Determine the [x, y] coordinate at the center of the cell enclosing the given text.  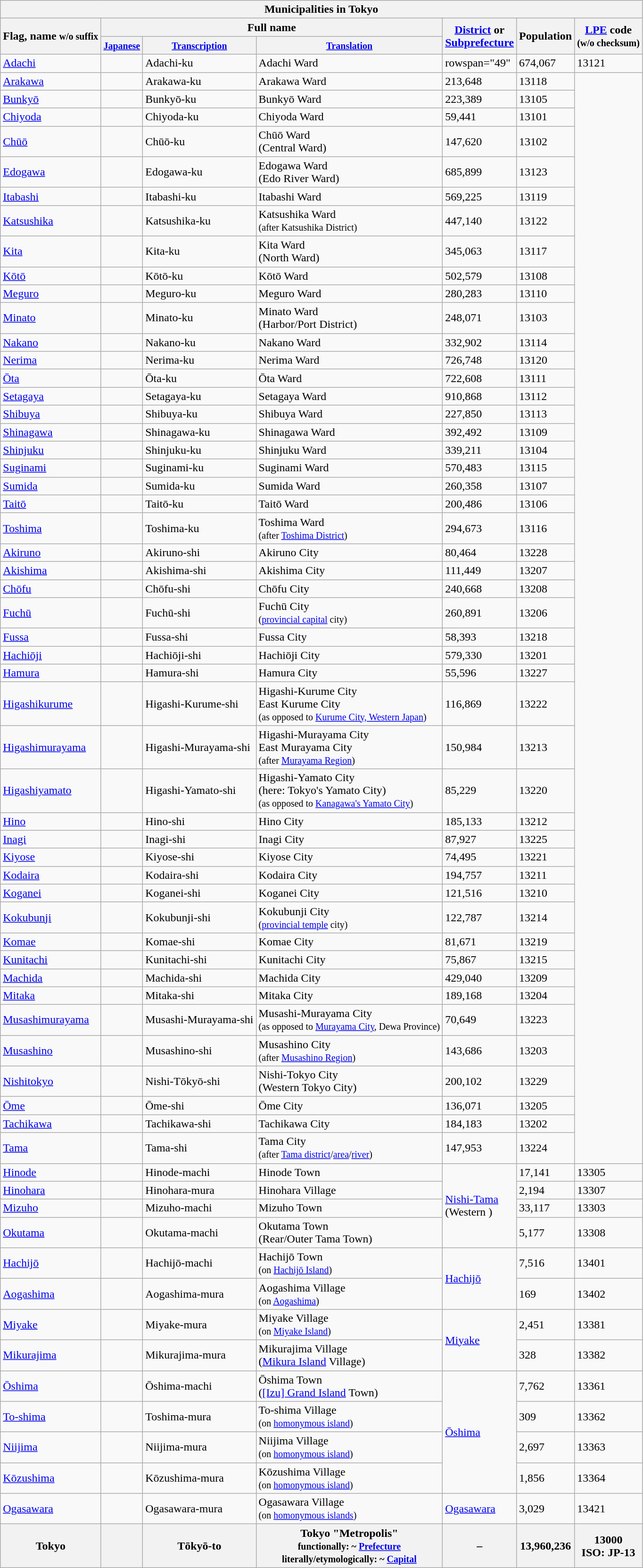
Nakano [51, 342]
Translation [349, 45]
Katsushika Ward(after Katsushika District) [349, 221]
55,596 [480, 673]
70,649 [480, 1020]
13307 [609, 1190]
248,071 [480, 318]
Itabashi Ward [349, 196]
13105 [546, 99]
Sumida-ku [199, 486]
Toshima-mura [199, 1417]
150,984 [480, 747]
13112 [546, 396]
13107 [546, 486]
Nakano Ward [349, 342]
147,953 [480, 1148]
Tokyo [51, 1546]
Niijima [51, 1447]
13204 [546, 996]
Tama-shi [199, 1148]
Kunitachi-shi [199, 959]
Hamura-shi [199, 673]
2,697 [546, 1447]
Ōshima-machi [199, 1386]
Kōtō [51, 276]
Kunitachi City [349, 959]
Hinode-machi [199, 1172]
Hachiōji-shi [199, 655]
7,516 [546, 1263]
13115 [546, 468]
To-shima Village(on homonymous island) [349, 1417]
13104 [546, 450]
Katsushika-ku [199, 221]
Kodaira-shi [199, 875]
– [480, 1546]
Suginami [51, 468]
Kōtō-ku [199, 276]
Transcription [199, 45]
200,102 [480, 1081]
213,648 [480, 81]
147,620 [480, 142]
13114 [546, 342]
223,389 [480, 99]
58,393 [480, 637]
13220 [546, 791]
13101 [546, 117]
13111 [546, 378]
726,748 [480, 360]
502,579 [480, 276]
Kunitachi [51, 959]
Hino-shi [199, 821]
Minato Ward(Harbor/Port District) [349, 318]
Niijima Village(on homonymous island) [349, 1447]
Koganei-shi [199, 893]
80,464 [480, 552]
Meguro-ku [199, 294]
Hino [51, 821]
Toshima [51, 528]
309 [546, 1417]
13210 [546, 893]
Shinjuku Ward [349, 450]
Meguro Ward [349, 294]
143,686 [480, 1051]
Mikurajima-mura [199, 1355]
13211 [546, 875]
260,891 [480, 613]
3,029 [546, 1509]
13421 [609, 1509]
1,856 [546, 1478]
13202 [546, 1124]
Nakano-ku [199, 342]
Fussa-shi [199, 637]
13106 [546, 504]
75,867 [480, 959]
194,757 [480, 875]
Shinagawa Ward [349, 432]
13227 [546, 673]
13201 [546, 655]
Miyake Village(on Miyake Island) [349, 1325]
Kita [51, 251]
5,177 [546, 1232]
Akishima [51, 570]
13303 [609, 1208]
339,211 [480, 450]
Higashikurume [51, 704]
569,225 [480, 196]
Higashi-Yamato-shi [199, 791]
13223 [546, 1020]
13209 [546, 978]
Fuchū [51, 613]
Hinohara Village [349, 1190]
17,141 [546, 1172]
13214 [546, 917]
121,516 [480, 893]
Higashi-Yamato City(here: Tokyo's Yamato City)(as opposed to Kanagawa's Yamato City) [349, 791]
74,495 [480, 857]
122,787 [480, 917]
13113 [546, 414]
13120 [546, 360]
Japanese [122, 45]
Chiyoda [51, 117]
Kokubunji City(provincial temple city) [349, 917]
Mizuho [51, 1208]
13123 [546, 172]
Musashi-Murayama City(as opposed to Murayama City, Dewa Province) [349, 1020]
392,492 [480, 432]
13213 [546, 747]
Ōta [51, 378]
685,899 [480, 172]
Hinode [51, 1172]
Fuchū-shi [199, 613]
Kōzushima [51, 1478]
Kōtō Ward [349, 276]
7,762 [546, 1386]
Akishima City [349, 570]
13308 [609, 1232]
280,283 [480, 294]
Edogawa-ku [199, 172]
13102 [546, 142]
Ōta Ward [349, 378]
Kiyose-shi [199, 857]
13305 [609, 1172]
13116 [546, 528]
Okutama Town(Rear/Outer Tama Town) [349, 1232]
Komae-shi [199, 942]
81,671 [480, 942]
Mitaka [51, 996]
111,449 [480, 570]
Chiyoda-ku [199, 117]
Nerima-ku [199, 360]
Higashi-Murayama-shi [199, 747]
13215 [546, 959]
Itabashi [51, 196]
116,869 [480, 704]
13110 [546, 294]
Nishi-Tama(Western ) [480, 1206]
Ogasawara Village(on homonymous islands) [349, 1509]
Kokubunji [51, 917]
Hinode Town [349, 1172]
Musashino City(after Musashino Region) [349, 1051]
Municipalities in Tokyo [321, 9]
Okutama [51, 1232]
Tama [51, 1148]
Inagi [51, 839]
185,133 [480, 821]
13109 [546, 432]
136,071 [480, 1106]
13401 [609, 1263]
Suginami Ward [349, 468]
Musashimurayama [51, 1020]
Taitō-ku [199, 504]
Shinagawa-ku [199, 432]
Ōme [51, 1106]
13108 [546, 276]
Kokubunji-shi [199, 917]
Hachijō-machi [199, 1263]
2,194 [546, 1190]
Nerima Ward [349, 360]
Kiyose City [349, 857]
Koganei [51, 893]
Higashiyamato [51, 791]
Arakawa [51, 81]
87,927 [480, 839]
Mitaka City [349, 996]
Shinagawa [51, 432]
13402 [609, 1293]
Tachikawa City [349, 1124]
Hachiōji [51, 655]
Akiruno [51, 552]
13228 [546, 552]
189,168 [480, 996]
Ōshima Town([Izu] Grand Island Town) [349, 1386]
Itabashi-ku [199, 196]
13381 [609, 1325]
Taitō Ward [349, 504]
Kodaira City [349, 875]
Kita-ku [199, 251]
674,067 [546, 63]
Machida City [349, 978]
13205 [546, 1106]
Inagi-shi [199, 839]
Nishitokyo [51, 1081]
260,358 [480, 486]
13121 [609, 63]
Mizuho-machi [199, 1208]
District orSubprefecture [480, 36]
Setagaya Ward [349, 396]
Chiyoda Ward [349, 117]
Akiruno City [349, 552]
294,673 [480, 528]
Taitō [51, 504]
Fussa [51, 637]
13,960,236 [546, 1546]
169 [546, 1293]
13206 [546, 613]
Kita Ward(North Ward) [349, 251]
13219 [546, 942]
13364 [609, 1478]
Fuchū City(provincial capital city) [349, 613]
13224 [546, 1148]
Ogasawara-mura [199, 1509]
rowspan="49" [480, 63]
Higashi-Murayama CityEast Murayama City(after Murayama Region) [349, 747]
Minato-ku [199, 318]
Komae [51, 942]
13103 [546, 318]
13000ISO: JP-13 [609, 1546]
Katsushika [51, 221]
13119 [546, 196]
Arakawa-ku [199, 81]
13203 [546, 1051]
Toshima Ward(after Toshima District) [349, 528]
Shibuya-ku [199, 414]
Higashi-Kurume CityEast Kurume City(as opposed to Kurume City, Western Japan) [349, 704]
Miyake-mura [199, 1325]
Hino City [349, 821]
Sumida Ward [349, 486]
Shinjuku [51, 450]
Flag, name w/o suffix [51, 36]
Ōta-ku [199, 378]
Machida-shi [199, 978]
13218 [546, 637]
Tachikawa [51, 1124]
Kiyose [51, 857]
Komae City [349, 942]
227,850 [480, 414]
Arakawa Ward [349, 81]
13117 [546, 251]
Adachi-ku [199, 63]
328 [546, 1355]
200,486 [480, 504]
Nishi-Tōkyō-shi [199, 1081]
429,040 [480, 978]
13208 [546, 588]
Minato [51, 318]
Tachikawa-shi [199, 1124]
Kodaira [51, 875]
13122 [546, 221]
LPE code(w/o checksum) [609, 36]
Higashi-Kurume-shi [199, 704]
Suginami-ku [199, 468]
2,451 [546, 1325]
Tōkyō-to [199, 1546]
Niijima-mura [199, 1447]
13225 [546, 839]
Toshima-ku [199, 528]
Shibuya [51, 414]
Population [546, 36]
Tama City(after Tama district/area/river) [349, 1148]
Shibuya Ward [349, 414]
13212 [546, 821]
Tokyo "Metropolis"functionally: ~ Prefectureliterally/etymologically: ~ Capital [349, 1546]
33,117 [546, 1208]
Full name [272, 27]
Nerima [51, 360]
Fussa City [349, 637]
Kōzushima-mura [199, 1478]
13382 [609, 1355]
Hinohara-mura [199, 1190]
345,063 [480, 251]
Setagaya [51, 396]
Akiruno-shi [199, 552]
Chōfu City [349, 588]
570,483 [480, 468]
13118 [546, 81]
184,183 [480, 1124]
Machida [51, 978]
Koganei City [349, 893]
Hamura [51, 673]
Nishi-Tokyo City(Western Tokyo City) [349, 1081]
13363 [609, 1447]
Musashino [51, 1051]
Ōme City [349, 1106]
Mizuho Town [349, 1208]
Mikurajima [51, 1355]
13229 [546, 1081]
13362 [609, 1417]
85,229 [480, 791]
Inagi City [349, 839]
Aogashima-mura [199, 1293]
Hamura City [349, 673]
447,140 [480, 221]
Hinohara [51, 1190]
Chōfu-shi [199, 588]
Bunkyō Ward [349, 99]
Sumida [51, 486]
Musashino-shi [199, 1051]
Kōzushima Village(on homonymous island) [349, 1478]
Meguro [51, 294]
Musashi-Murayama-shi [199, 1020]
Bunkyō [51, 99]
Bunkyō-ku [199, 99]
Hachiōji City [349, 655]
579,330 [480, 655]
Chōfu [51, 588]
13221 [546, 857]
Edogawa Ward(Edo River Ward) [349, 172]
Adachi Ward [349, 63]
240,668 [480, 588]
332,902 [480, 342]
Chūō [51, 142]
To-shima [51, 1417]
Ōme-shi [199, 1106]
Setagaya-ku [199, 396]
Adachi [51, 63]
Shinjuku-ku [199, 450]
Mitaka-shi [199, 996]
Chūō Ward(Central Ward) [349, 142]
Higashimurayama [51, 747]
Aogashima Village(on Aogashima) [349, 1293]
13222 [546, 704]
Edogawa [51, 172]
722,608 [480, 378]
Chūō-ku [199, 142]
Akishima-shi [199, 570]
910,868 [480, 396]
59,441 [480, 117]
Aogashima [51, 1293]
13361 [609, 1386]
13207 [546, 570]
Mikurajima Village(Mikura Island Village) [349, 1355]
Hachijō Town(on Hachijō Island) [349, 1263]
Okutama-machi [199, 1232]
